Pinpoint the cell where the given text exists, returning its [x, y] midpoint coordinate. 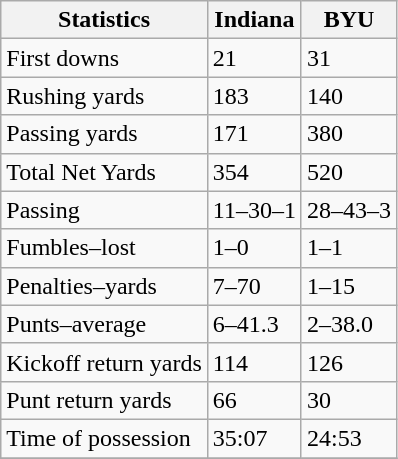
Fumbles–lost [104, 248]
114 [254, 362]
380 [348, 134]
11–30–1 [254, 210]
BYU [348, 20]
First downs [104, 58]
21 [254, 58]
Time of possession [104, 438]
Kickoff return yards [104, 362]
1–15 [348, 286]
35:07 [254, 438]
66 [254, 400]
171 [254, 134]
28–43–3 [348, 210]
Passing [104, 210]
354 [254, 172]
Rushing yards [104, 96]
Penalties–yards [104, 286]
Statistics [104, 20]
Passing yards [104, 134]
30 [348, 400]
Punts–average [104, 324]
183 [254, 96]
1–0 [254, 248]
520 [348, 172]
31 [348, 58]
126 [348, 362]
24:53 [348, 438]
1–1 [348, 248]
7–70 [254, 286]
140 [348, 96]
Total Net Yards [104, 172]
6–41.3 [254, 324]
Punt return yards [104, 400]
2–38.0 [348, 324]
Indiana [254, 20]
